Detect which cell encompasses the target text, then output its (x, y) center coordinate. 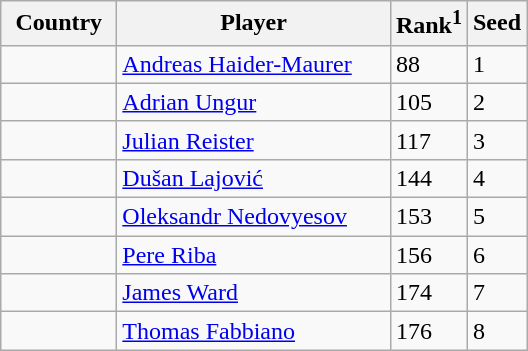
Country (59, 24)
2 (496, 102)
88 (428, 64)
Oleksandr Nedovyesov (254, 217)
Seed (496, 24)
Thomas Fabbiano (254, 331)
Rank1 (428, 24)
144 (428, 178)
Player (254, 24)
156 (428, 255)
3 (496, 140)
Andreas Haider-Maurer (254, 64)
5 (496, 217)
8 (496, 331)
176 (428, 331)
Pere Riba (254, 255)
Julian Reister (254, 140)
174 (428, 293)
1 (496, 64)
153 (428, 217)
James Ward (254, 293)
105 (428, 102)
6 (496, 255)
117 (428, 140)
4 (496, 178)
Dušan Lajović (254, 178)
7 (496, 293)
Adrian Ungur (254, 102)
